From the cell containing the given text, extract its center point as (x, y) coordinate. 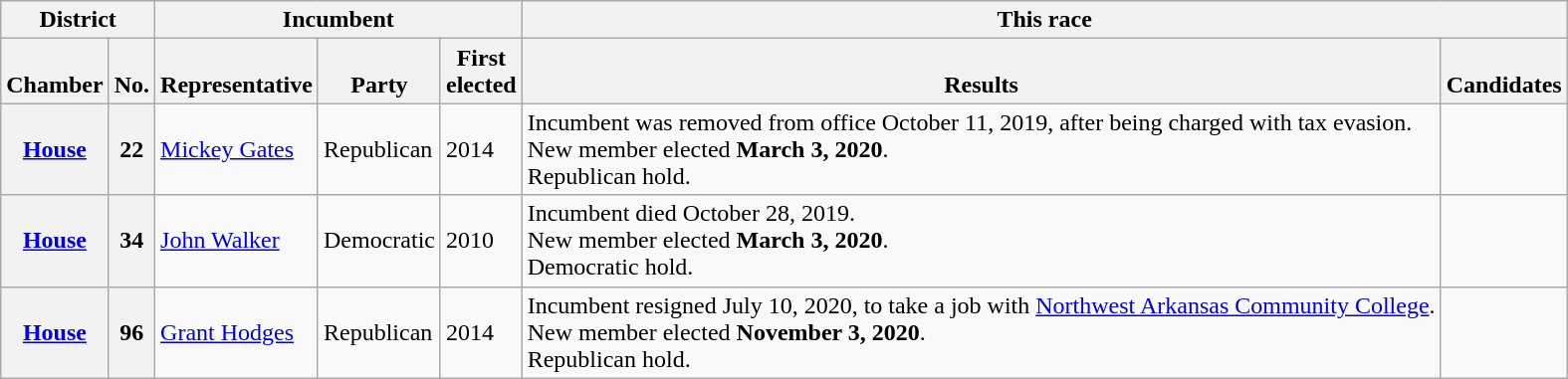
2010 (481, 241)
Chamber (55, 72)
Incumbent (338, 20)
Mickey Gates (237, 149)
Grant Hodges (237, 332)
No. (131, 72)
34 (131, 241)
Incumbent was removed from office October 11, 2019, after being charged with tax evasion.New member elected March 3, 2020.Republican hold. (982, 149)
Results (982, 72)
District (78, 20)
This race (1044, 20)
John Walker (237, 241)
Party (378, 72)
Candidates (1503, 72)
Representative (237, 72)
Democratic (378, 241)
96 (131, 332)
Incumbent died October 28, 2019.New member elected March 3, 2020.Democratic hold. (982, 241)
Firstelected (481, 72)
Incumbent resigned July 10, 2020, to take a job with Northwest Arkansas Community College.New member elected November 3, 2020.Republican hold. (982, 332)
22 (131, 149)
